Return the (x, y) coordinate for the center point of the cell that contains the specified text.  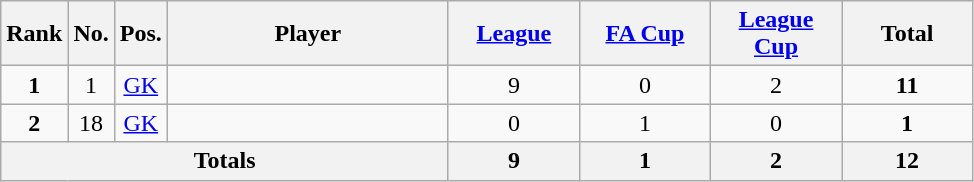
League (514, 34)
No. (91, 34)
18 (91, 123)
Pos. (140, 34)
11 (908, 85)
Total (908, 34)
Rank (34, 34)
League Cup (776, 34)
Totals (225, 161)
FA Cup (644, 34)
Player (308, 34)
12 (908, 161)
